Find where the given text appears and provide that cell's center as (X, Y) coordinate. 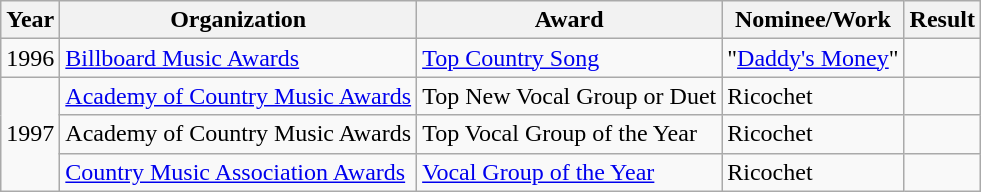
Billboard Music Awards (238, 58)
Top New Vocal Group or Duet (570, 96)
Country Music Association Awards (238, 172)
Result (942, 20)
Year (30, 20)
Vocal Group of the Year (570, 172)
1997 (30, 134)
Organization (238, 20)
1996 (30, 58)
Award (570, 20)
Nominee/Work (813, 20)
Top Country Song (570, 58)
"Daddy's Money" (813, 58)
Top Vocal Group of the Year (570, 134)
